Search for the cell housing the specified text and yield its [x, y] center coordinate. 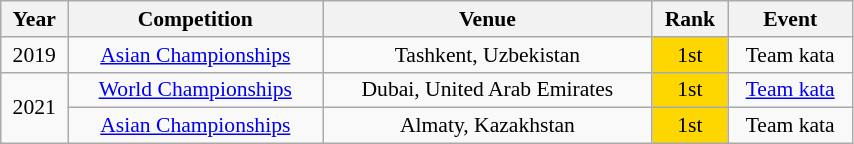
World Championships [196, 90]
Dubai, United Arab Emirates [488, 90]
Tashkent, Uzbekistan [488, 55]
Almaty, Kazakhstan [488, 126]
Rank [690, 19]
2019 [34, 55]
Venue [488, 19]
Event [790, 19]
2021 [34, 108]
Competition [196, 19]
Year [34, 19]
